Capture the cell that displays the provided text and extract its (X, Y) central coordinate. 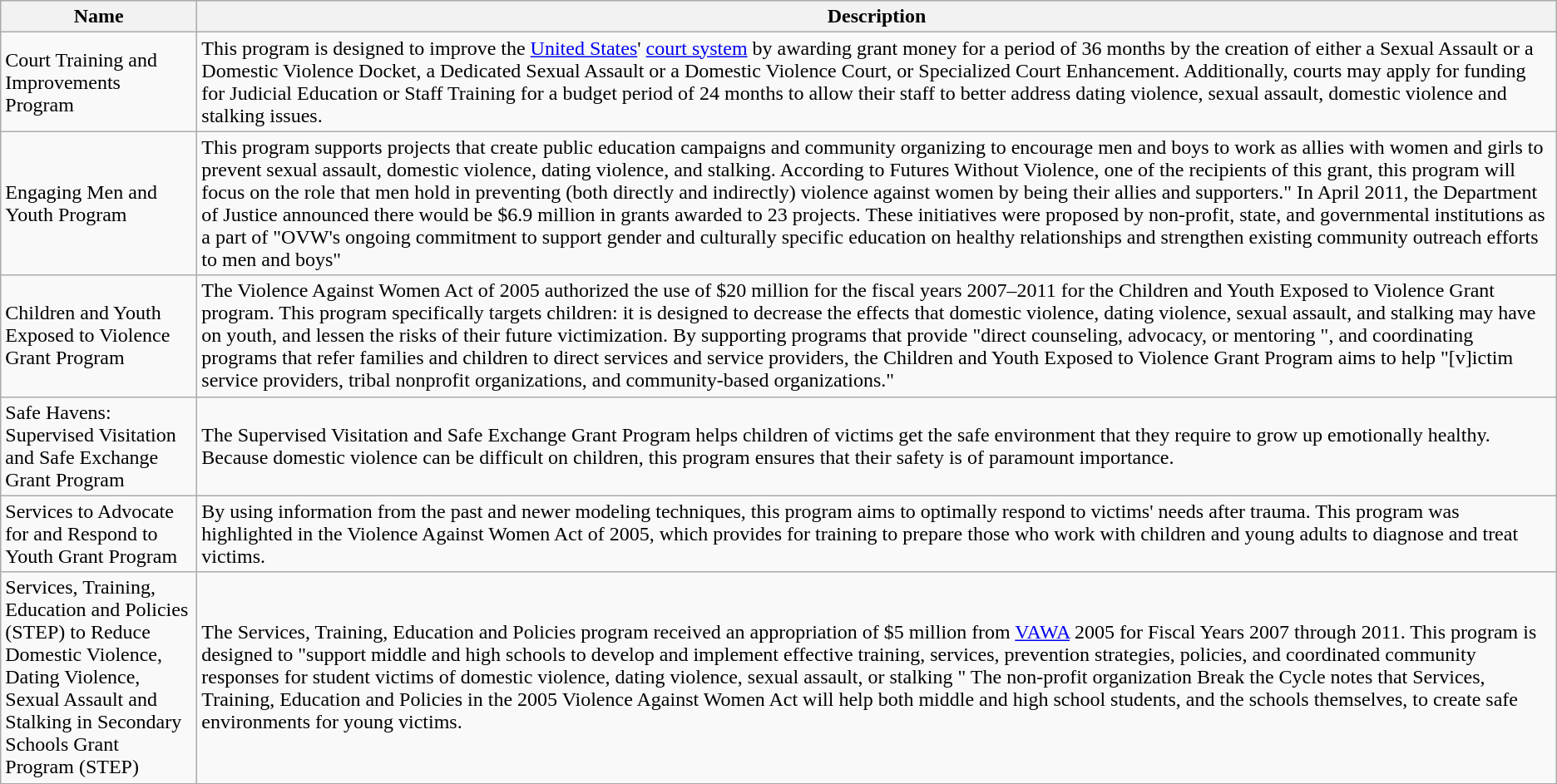
Children and Youth Exposed to Violence Grant Program (99, 336)
Safe Havens: Supervised Visitation and Safe Exchange Grant Program (99, 446)
Services to Advocate for and Respond to Youth Grant Program (99, 534)
Name (99, 17)
Description (877, 17)
Court Training and Improvements Program (99, 81)
Engaging Men and Youth Program (99, 203)
